For the text-containing cell, return its midpoint in (x, y) coordinate format. 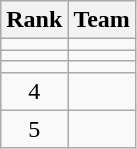
4 (34, 91)
Rank (34, 20)
5 (34, 129)
Team (102, 20)
